Extract the [x, y] coordinate from the center of the cell holding the provided text.  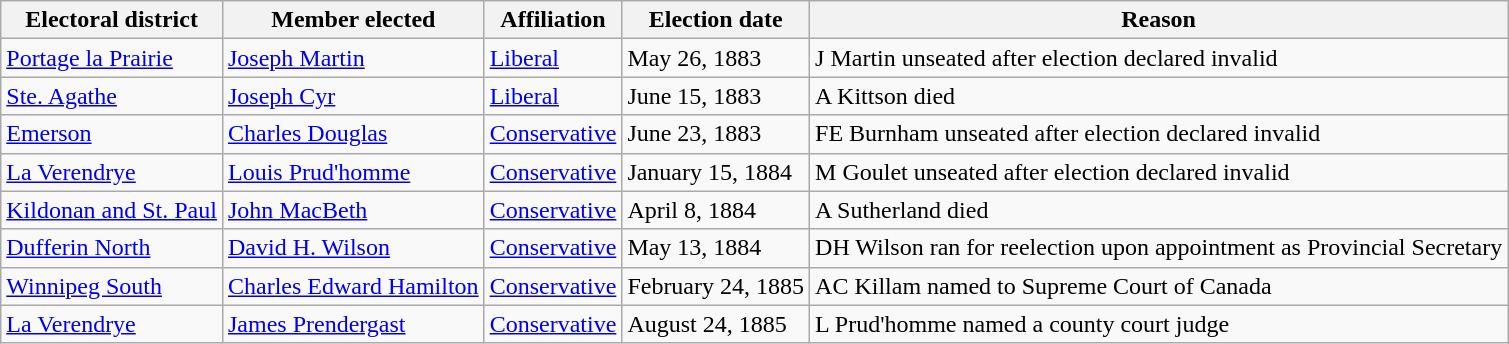
A Sutherland died [1159, 210]
Portage la Prairie [112, 58]
FE Burnham unseated after election declared invalid [1159, 134]
June 15, 1883 [716, 96]
Charles Douglas [353, 134]
Election date [716, 20]
L Prud'homme named a county court judge [1159, 324]
May 26, 1883 [716, 58]
A Kittson died [1159, 96]
Affiliation [553, 20]
Ste. Agathe [112, 96]
DH Wilson ran for reelection upon appointment as Provincial Secretary [1159, 248]
Dufferin North [112, 248]
Reason [1159, 20]
Member elected [353, 20]
April 8, 1884 [716, 210]
May 13, 1884 [716, 248]
James Prendergast [353, 324]
January 15, 1884 [716, 172]
June 23, 1883 [716, 134]
J Martin unseated after election declared invalid [1159, 58]
August 24, 1885 [716, 324]
David H. Wilson [353, 248]
Kildonan and St. Paul [112, 210]
AC Killam named to Supreme Court of Canada [1159, 286]
Electoral district [112, 20]
February 24, 1885 [716, 286]
John MacBeth [353, 210]
Emerson [112, 134]
M Goulet unseated after election declared invalid [1159, 172]
Joseph Cyr [353, 96]
Louis Prud'homme [353, 172]
Winnipeg South [112, 286]
Joseph Martin [353, 58]
Charles Edward Hamilton [353, 286]
